For the text-containing cell, return its midpoint in (X, Y) coordinate format. 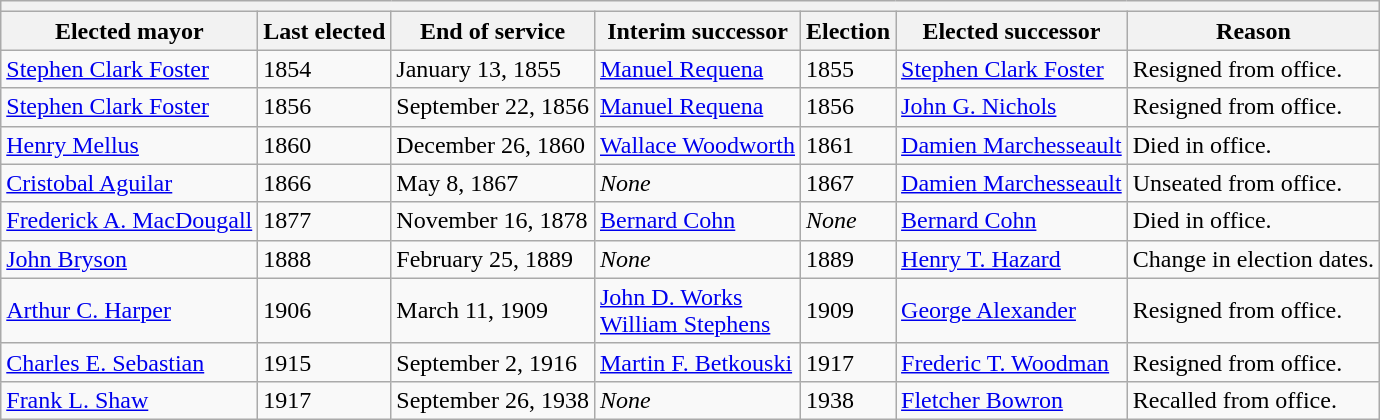
Change in election dates. (1253, 259)
Henry Mellus (130, 145)
1867 (848, 183)
March 11, 1909 (493, 310)
John G. Nichols (1012, 107)
1861 (848, 145)
1860 (324, 145)
Elected successor (1012, 31)
September 22, 1856 (493, 107)
1866 (324, 183)
February 25, 1889 (493, 259)
1855 (848, 69)
1909 (848, 310)
Henry T. Hazard (1012, 259)
1889 (848, 259)
Last elected (324, 31)
End of service (493, 31)
1888 (324, 259)
September 2, 1916 (493, 362)
Arthur C. Harper (130, 310)
1906 (324, 310)
Interim successor (697, 31)
September 26, 1938 (493, 400)
Wallace Woodworth (697, 145)
Frederic T. Woodman (1012, 362)
Elected mayor (130, 31)
Martin F. Betkouski (697, 362)
Charles E. Sebastian (130, 362)
May 8, 1867 (493, 183)
John D. Works William Stephens (697, 310)
1938 (848, 400)
Frank L. Shaw (130, 400)
1915 (324, 362)
Frederick A. MacDougall (130, 221)
Reason (1253, 31)
Election (848, 31)
George Alexander (1012, 310)
Unseated from office. (1253, 183)
1854 (324, 69)
1877 (324, 221)
Recalled from office. (1253, 400)
Cristobal Aguilar (130, 183)
John Bryson (130, 259)
November 16, 1878 (493, 221)
December 26, 1860 (493, 145)
January 13, 1855 (493, 69)
Fletcher Bowron (1012, 400)
